For the text-containing cell, return its midpoint in (x, y) coordinate format. 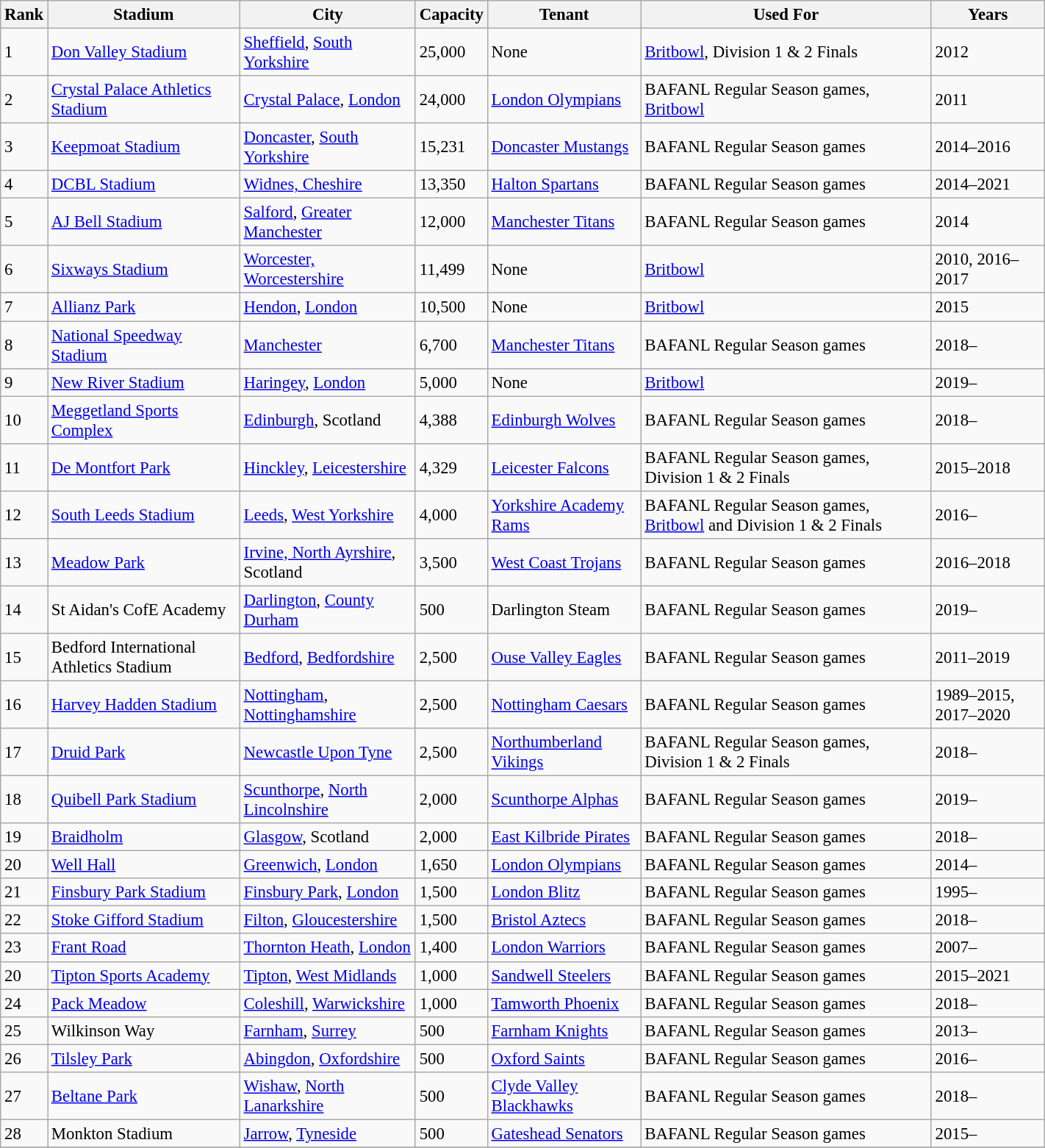
Finsbury Park, London (328, 892)
Sandwell Steelers (564, 975)
Stoke Gifford Stadium (144, 920)
11 (24, 467)
12 (24, 514)
2 (24, 100)
Darlington, County Durham (328, 610)
Greenwich, London (328, 865)
2014–2016 (988, 147)
2012 (988, 53)
Sixways Stadium (144, 269)
6,700 (451, 345)
9 (24, 382)
3,500 (451, 563)
Wishaw, North Lanarkshire (328, 1097)
26 (24, 1058)
BAFANL Regular Season games, Britbowl (786, 100)
Clyde Valley Blackhawks (564, 1097)
Oxford Saints (564, 1058)
Edinburgh, Scotland (328, 420)
2014–2021 (988, 184)
1989–2015, 2017–2020 (988, 704)
12,000 (451, 222)
2016–2018 (988, 563)
Britbowl, Division 1 & 2 Finals (786, 53)
Irvine, North Ayrshire, Scotland (328, 563)
Nottingham Caesars (564, 704)
2015 (988, 307)
Farnham Knights (564, 1030)
15 (24, 657)
4,388 (451, 420)
2011–2019 (988, 657)
16 (24, 704)
Rank (24, 15)
1,650 (451, 865)
Doncaster, South Yorkshire (328, 147)
24 (24, 1003)
2007– (988, 948)
Nottingham, Nottinghamshire (328, 704)
10,500 (451, 307)
St Aidan's CofE Academy (144, 610)
Halton Spartans (564, 184)
London Blitz (564, 892)
De Montfort Park (144, 467)
19 (24, 837)
2014– (988, 865)
Stadium (144, 15)
2011 (988, 100)
4,000 (451, 514)
13,350 (451, 184)
1,400 (451, 948)
South Leeds Stadium (144, 514)
Thornton Heath, London (328, 948)
21 (24, 892)
Leeds, West Yorkshire (328, 514)
23 (24, 948)
8 (24, 345)
Sheffield, South Yorkshire (328, 53)
2013– (988, 1030)
14 (24, 610)
Wilkinson Way (144, 1030)
London Warriors (564, 948)
Used For (786, 15)
Abingdon, Oxfordshire (328, 1058)
2015–2018 (988, 467)
Monkton Stadium (144, 1133)
3 (24, 147)
Capacity (451, 15)
1995– (988, 892)
Tipton, West Midlands (328, 975)
Bedford, Bedfordshire (328, 657)
Quibell Park Stadium (144, 800)
Hendon, London (328, 307)
Tenant (564, 15)
Beltane Park (144, 1097)
Northumberland Vikings (564, 753)
Farnham, Surrey (328, 1030)
Widnes, Cheshire (328, 184)
Bedford International Athletics Stadium (144, 657)
28 (24, 1133)
Years (988, 15)
Keepmoat Stadium (144, 147)
17 (24, 753)
Braidholm (144, 837)
Jarrow, Tyneside (328, 1133)
Crystal Palace Athletics Stadium (144, 100)
5,000 (451, 382)
4,329 (451, 467)
Allianz Park (144, 307)
Leicester Falcons (564, 467)
Don Valley Stadium (144, 53)
11,499 (451, 269)
Haringey, London (328, 382)
2015–2021 (988, 975)
Worcester, Worcestershire (328, 269)
Salford, Greater Manchester (328, 222)
Frant Road (144, 948)
24,000 (451, 100)
6 (24, 269)
Harvey Hadden Stadium (144, 704)
18 (24, 800)
25 (24, 1030)
Yorkshire Academy Rams (564, 514)
Manchester (328, 345)
Hinckley, Leicestershire (328, 467)
22 (24, 920)
Newcastle Upon Tyne (328, 753)
Tamworth Phoenix (564, 1003)
25,000 (451, 53)
Tipton Sports Academy (144, 975)
Ouse Valley Eagles (564, 657)
4 (24, 184)
7 (24, 307)
New River Stadium (144, 382)
BAFANL Regular Season games, Britbowl and Division 1 & 2 Finals (786, 514)
2015– (988, 1133)
Doncaster Mustangs (564, 147)
Scunthorpe Alphas (564, 800)
Finsbury Park Stadium (144, 892)
Druid Park (144, 753)
Well Hall (144, 865)
Coleshill, Warwickshire (328, 1003)
Meggetland Sports Complex (144, 420)
27 (24, 1097)
15,231 (451, 147)
DCBL Stadium (144, 184)
AJ Bell Stadium (144, 222)
13 (24, 563)
2014 (988, 222)
Bristol Aztecs (564, 920)
Edinburgh Wolves (564, 420)
10 (24, 420)
Gateshead Senators (564, 1133)
West Coast Trojans (564, 563)
National Speedway Stadium (144, 345)
Crystal Palace, London (328, 100)
Scunthorpe, North Lincolnshire (328, 800)
2010, 2016–2017 (988, 269)
1 (24, 53)
City (328, 15)
Meadow Park (144, 563)
Pack Meadow (144, 1003)
East Kilbride Pirates (564, 837)
Darlington Steam (564, 610)
Tilsley Park (144, 1058)
Glasgow, Scotland (328, 837)
Filton, Gloucestershire (328, 920)
5 (24, 222)
